Scan for the cell matching the given text and deliver its [x, y] coordinate at center. 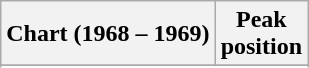
Peak position [261, 34]
Chart (1968 – 1969) [108, 34]
